Find where the given text appears and provide that cell's center as (X, Y) coordinate. 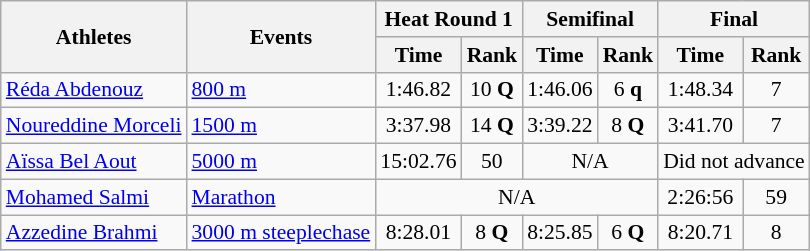
15:02.76 (418, 162)
Final (734, 19)
Aïssa Bel Aout (94, 162)
1:46.82 (418, 90)
8 (776, 233)
Did not advance (734, 162)
10 Q (492, 90)
Réda Abdenouz (94, 90)
Heat Round 1 (448, 19)
3:39.22 (560, 126)
1500 m (282, 126)
Mohamed Salmi (94, 197)
2:26:56 (700, 197)
5000 m (282, 162)
14 Q (492, 126)
800 m (282, 90)
Noureddine Morceli (94, 126)
8:25.85 (560, 233)
Events (282, 36)
Athletes (94, 36)
59 (776, 197)
6 Q (628, 233)
3000 m steeplechase (282, 233)
Azzedine Brahmi (94, 233)
3:37.98 (418, 126)
Marathon (282, 197)
50 (492, 162)
3:41.70 (700, 126)
Semifinal (590, 19)
8:20.71 (700, 233)
6 q (628, 90)
1:46.06 (560, 90)
8:28.01 (418, 233)
1:48.34 (700, 90)
